Determine the (X, Y) coordinate at the center of the cell enclosing the given text.  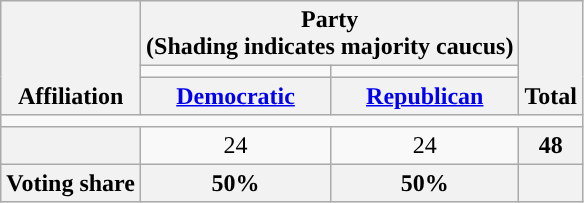
Party (Shading indicates majority caucus) (330, 34)
Voting share (71, 183)
Total (551, 58)
Affiliation (71, 58)
Democratic (236, 96)
48 (551, 145)
Republican (425, 96)
